Detect which cell encompasses the target text, then output its (X, Y) center coordinate. 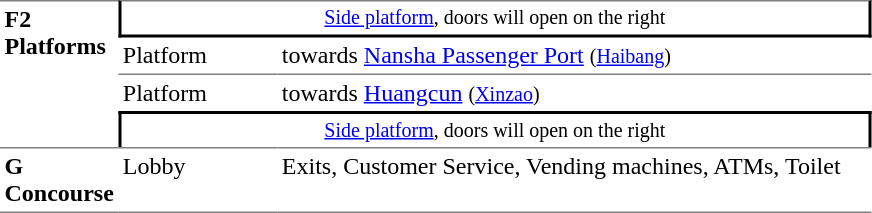
Exits, Customer Service, Vending machines, ATMs, Toilet (574, 180)
GConcourse (59, 180)
towards Huangcun (Xinzao) (574, 93)
towards Nansha Passenger Port (Haibang) (574, 57)
Lobby (198, 180)
F2Platforms (59, 74)
